Locate the cell with the specified text and output its [X, Y] center coordinate. 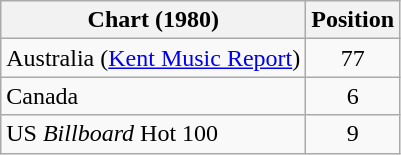
Australia (Kent Music Report) [154, 58]
US Billboard Hot 100 [154, 134]
6 [353, 96]
9 [353, 134]
Position [353, 20]
Chart (1980) [154, 20]
Canada [154, 96]
77 [353, 58]
